Return (x, y) of the center of cell containing provided text 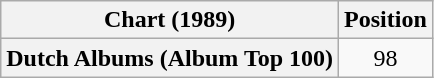
Dutch Albums (Album Top 100) (170, 58)
98 (386, 58)
Position (386, 20)
Chart (1989) (170, 20)
